From the cell containing the given text, extract its center point as (x, y) coordinate. 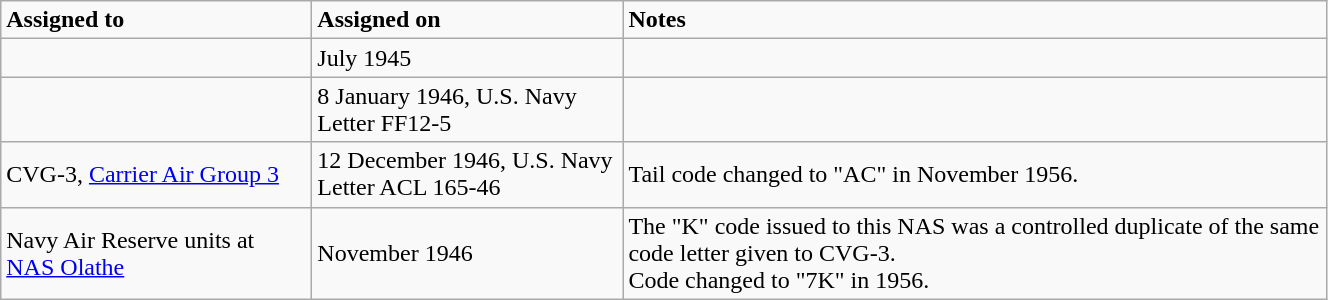
Navy Air Reserve units at NAS Olathe (156, 253)
CVG-3, Carrier Air Group 3 (156, 174)
Assigned on (468, 20)
12 December 1946, U.S. Navy Letter ACL 165-46 (468, 174)
Tail code changed to "AC" in November 1956. (975, 174)
Notes (975, 20)
July 1945 (468, 58)
Assigned to (156, 20)
The "K" code issued to this NAS was a controlled duplicate of the same code letter given to CVG-3.Code changed to "7K" in 1956. (975, 253)
November 1946 (468, 253)
8 January 1946, U.S. Navy Letter FF12-5 (468, 110)
